For the text-containing cell, return its midpoint in (x, y) coordinate format. 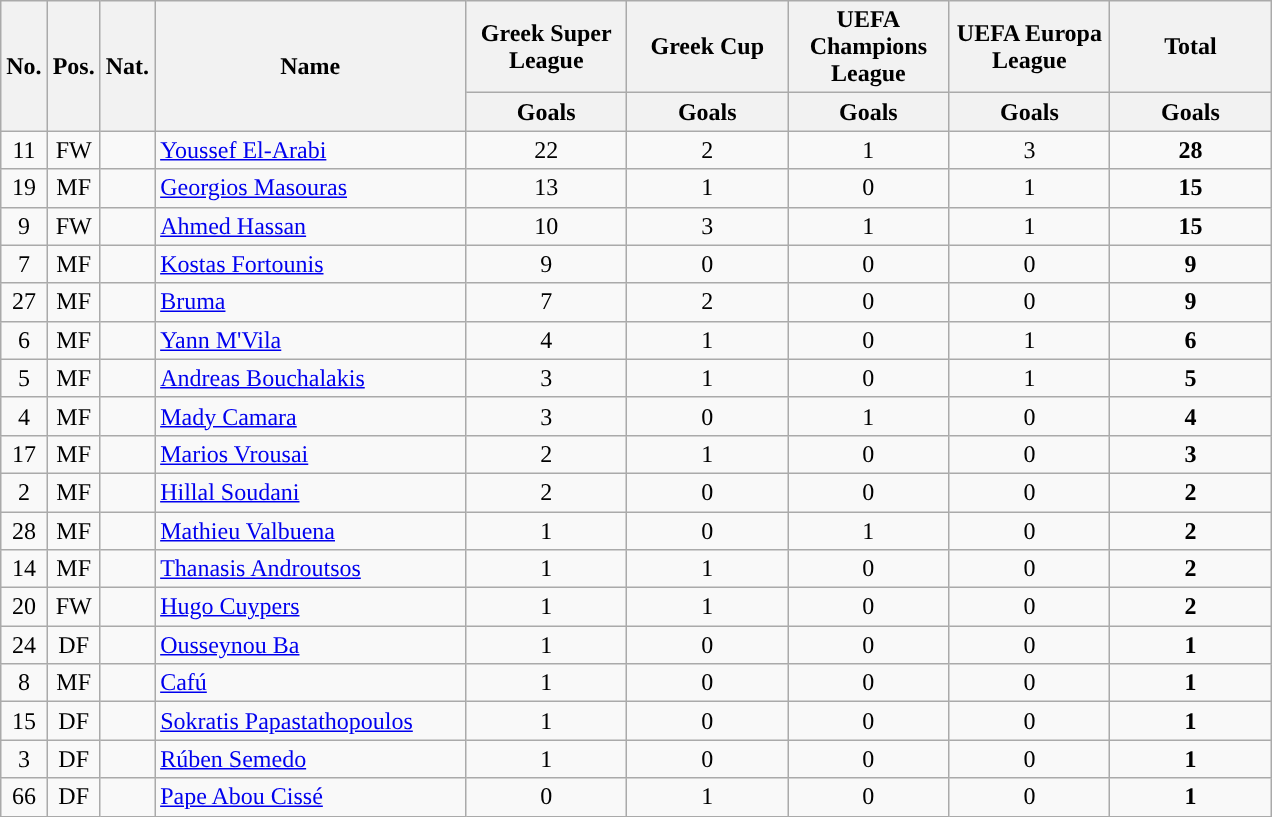
Youssef El-Arabi (310, 150)
Greek Super League (546, 47)
Pape Abou Cissé (310, 797)
Marios Vrousai (310, 454)
Ahmed Hassan (310, 226)
14 (24, 569)
Kostas Fortounis (310, 264)
UEFA Europa League (1030, 47)
Yann M'Vila (310, 340)
UEFA Champions League (868, 47)
Pos. (74, 66)
No. (24, 66)
Andreas Bouchalakis (310, 378)
Mady Camara (310, 416)
27 (24, 302)
Mathieu Valbuena (310, 531)
24 (24, 645)
20 (24, 607)
17 (24, 454)
13 (546, 188)
8 (24, 683)
Bruma (310, 302)
Ousseynou Ba (310, 645)
11 (24, 150)
Thanasis Androutsos (310, 569)
Greek Cup (708, 47)
Hugo Cuypers (310, 607)
66 (24, 797)
Rúben Semedo (310, 759)
Sokratis Papastathopoulos (310, 721)
10 (546, 226)
22 (546, 150)
Name (310, 66)
Hillal Soudani (310, 492)
Cafú (310, 683)
Georgios Masouras (310, 188)
Nat. (127, 66)
19 (24, 188)
Total (1190, 47)
